Capture the cell that displays the provided text and extract its [x, y] central coordinate. 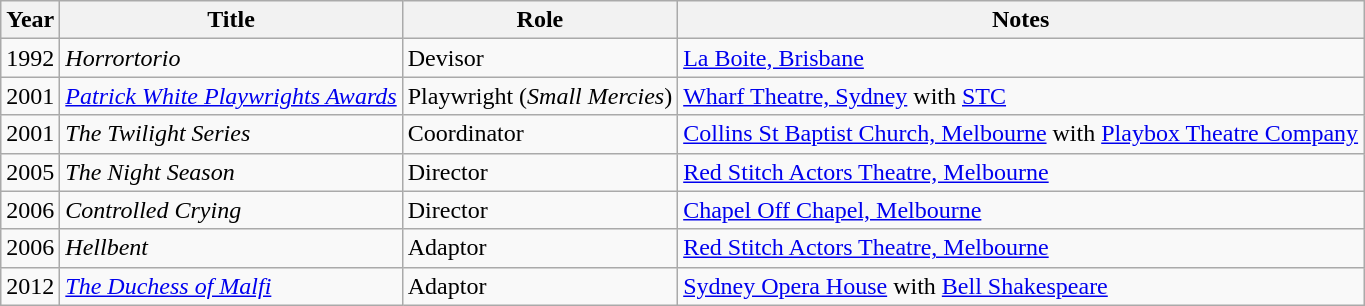
Collins St Baptist Church, Melbourne with Playbox Theatre Company [1021, 134]
Devisor [540, 58]
Notes [1021, 20]
La Boite, Brisbane [1021, 58]
Coordinator [540, 134]
The Twilight Series [231, 134]
Horrortorio [231, 58]
The Duchess of Malfi [231, 286]
Year [30, 20]
Playwright (Small Mercies) [540, 96]
Controlled Crying [231, 210]
Wharf Theatre, Sydney with STC [1021, 96]
Chapel Off Chapel, Melbourne [1021, 210]
2012 [30, 286]
2005 [30, 172]
Role [540, 20]
Hellbent [231, 248]
The Night Season [231, 172]
Sydney Opera House with Bell Shakespeare [1021, 286]
Patrick White Playwrights Awards [231, 96]
1992 [30, 58]
Title [231, 20]
